Provide the (x, y) coordinate of the cell's center where the given text is located.  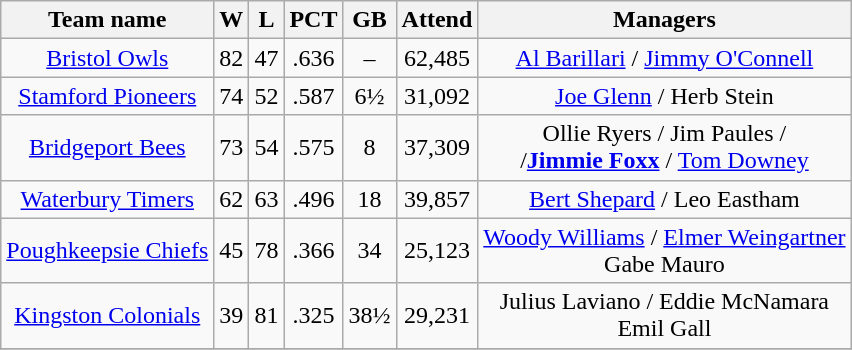
.496 (314, 199)
74 (232, 96)
– (370, 58)
39 (232, 316)
Al Barillari / Jimmy O'Connell (664, 58)
Julius Laviano / Eddie McNamara Emil Gall (664, 316)
31,092 (437, 96)
34 (370, 250)
37,309 (437, 148)
W (232, 20)
Kingston Colonials (108, 316)
81 (266, 316)
39,857 (437, 199)
54 (266, 148)
Waterbury Timers (108, 199)
GB (370, 20)
.636 (314, 58)
73 (232, 148)
38½ (370, 316)
82 (232, 58)
Woody Williams / Elmer Weingartner Gabe Mauro (664, 250)
Bert Shepard / Leo Eastham (664, 199)
L (266, 20)
Ollie Ryers / Jim Paules / /Jimmie Foxx / Tom Downey (664, 148)
Bristol Owls (108, 58)
Bridgeport Bees (108, 148)
18 (370, 199)
.325 (314, 316)
Managers (664, 20)
63 (266, 199)
29,231 (437, 316)
78 (266, 250)
62,485 (437, 58)
Attend (437, 20)
6½ (370, 96)
Team name (108, 20)
52 (266, 96)
Joe Glenn / Herb Stein (664, 96)
.587 (314, 96)
45 (232, 250)
47 (266, 58)
.575 (314, 148)
PCT (314, 20)
25,123 (437, 250)
Stamford Pioneers (108, 96)
62 (232, 199)
.366 (314, 250)
8 (370, 148)
Poughkeepsie Chiefs (108, 250)
